Search for the cell housing the specified text and yield its [x, y] center coordinate. 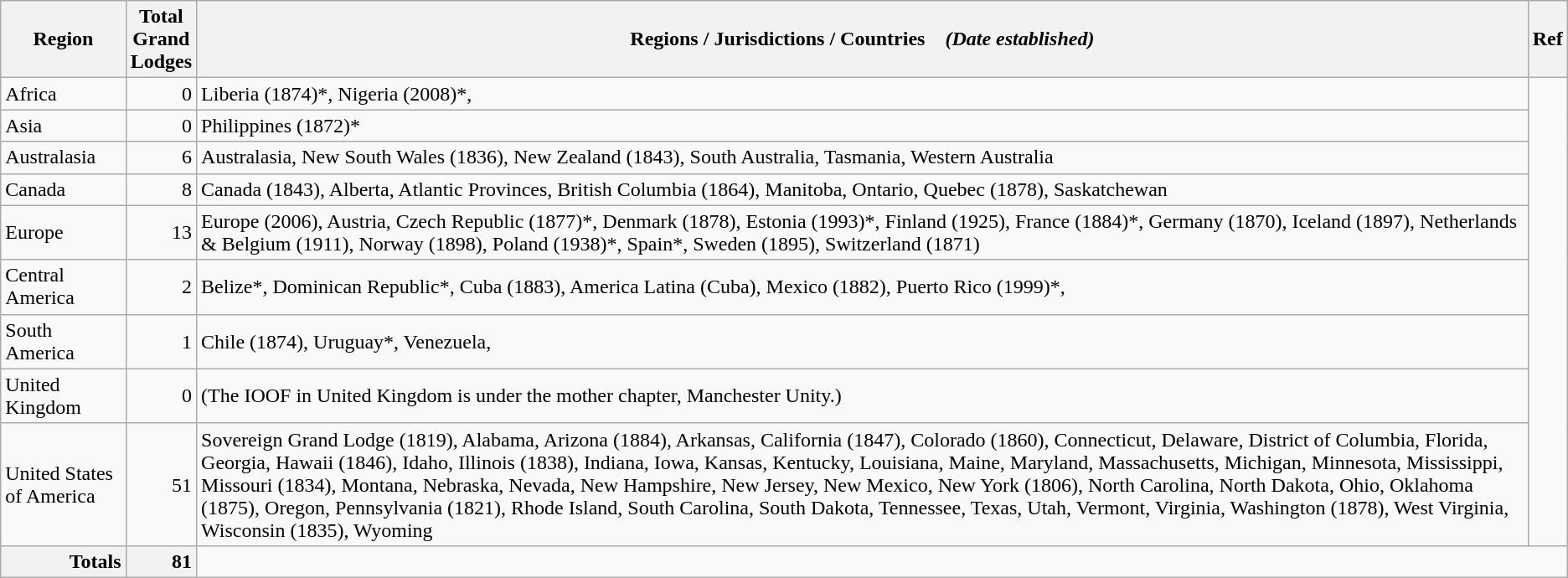
Australasia [64, 157]
8 [161, 189]
Canada [64, 189]
Africa [64, 94]
Europe [64, 233]
51 [161, 484]
Asia [64, 126]
Belize*, Dominican Republic*, Cuba (1883), America Latina (Cuba), Mexico (1882), Puerto Rico (1999)*, [863, 286]
6 [161, 157]
Canada (1843), Alberta, Atlantic Provinces, British Columbia (1864), Manitoba, Ontario, Quebec (1878), Saskatchewan [863, 189]
Totals [64, 561]
(The IOOF in United Kingdom is under the mother chapter, Manchester Unity.) [863, 395]
Liberia (1874)*, Nigeria (2008)*, [863, 94]
Regions / Jurisdictions / Countries (Date established) [863, 39]
1 [161, 342]
13 [161, 233]
Philippines (1872)* [863, 126]
Region [64, 39]
2 [161, 286]
Central America [64, 286]
81 [161, 561]
TotalGrandLodges [161, 39]
South America [64, 342]
Ref [1548, 39]
United States of America [64, 484]
Australasia, New South Wales (1836), New Zealand (1843), South Australia, Tasmania, Western Australia [863, 157]
Chile (1874), Uruguay*, Venezuela, [863, 342]
United Kingdom [64, 395]
